Pinpoint the cell where the given text exists, returning its [x, y] midpoint coordinate. 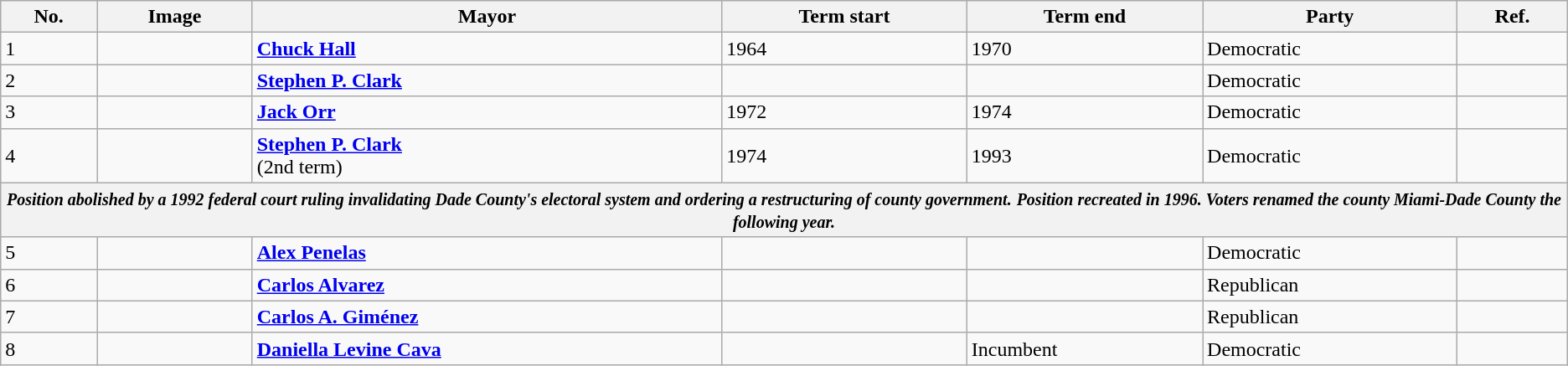
5 [49, 253]
Mayor [487, 17]
1970 [1084, 49]
7 [49, 317]
Jack Orr [487, 112]
Stephen P. Clark [487, 80]
2 [49, 80]
1993 [1084, 156]
Image [175, 17]
Carlos A. Giménez [487, 317]
Daniella Levine Cava [487, 348]
1964 [844, 49]
1 [49, 49]
4 [49, 156]
Chuck Hall [487, 49]
Ref. [1513, 17]
3 [49, 112]
8 [49, 348]
Alex Penelas [487, 253]
Carlos Alvarez [487, 285]
Incumbent [1084, 348]
Party [1330, 17]
1972 [844, 112]
Term start [844, 17]
Stephen P. Clark (2nd term) [487, 156]
6 [49, 285]
Term end [1084, 17]
No. [49, 17]
